Return (X, Y) of the center of cell containing provided text 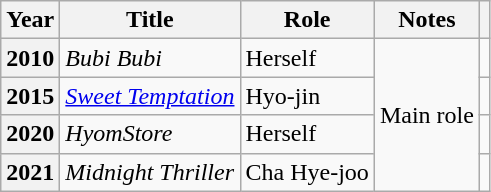
2021 (30, 172)
Sweet Temptation (150, 96)
Hyo-jin (307, 96)
Year (30, 20)
Cha Hye-joo (307, 172)
2020 (30, 134)
Bubi Bubi (150, 58)
Title (150, 20)
Notes (426, 20)
Role (307, 20)
Main role (426, 115)
2010 (30, 58)
Midnight Thriller (150, 172)
HyomStore (150, 134)
2015 (30, 96)
